Search for the cell housing the specified text and yield its [x, y] center coordinate. 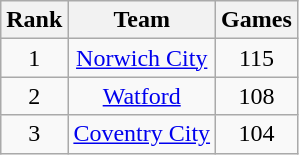
115 [257, 58]
108 [257, 96]
Team [142, 20]
104 [257, 134]
3 [34, 134]
Games [257, 20]
1 [34, 58]
Norwich City [142, 58]
Coventry City [142, 134]
2 [34, 96]
Rank [34, 20]
Watford [142, 96]
